Detect which cell encompasses the target text, then output its (x, y) center coordinate. 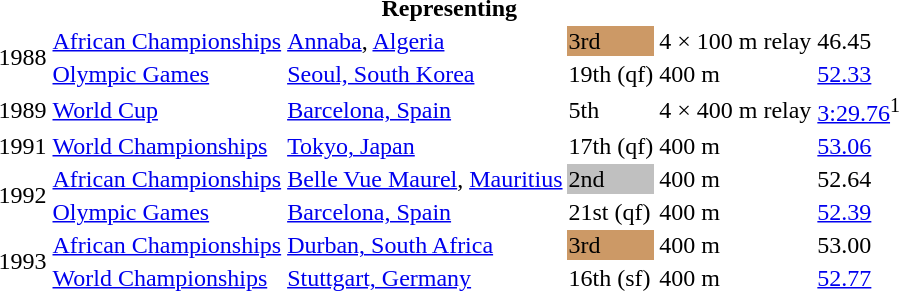
Tokyo, Japan (425, 146)
4 × 400 m relay (736, 110)
Annaba, Algeria (425, 41)
Seoul, South Korea (425, 74)
4 × 100 m relay (736, 41)
World Championships (167, 146)
5th (611, 110)
Belle Vue Maurel, Mauritius (425, 179)
21st (qf) (611, 212)
17th (qf) (611, 146)
19th (qf) (611, 74)
Durban, South Africa (425, 245)
World Cup (167, 110)
2nd (611, 179)
